Output the [x, y] coordinate of the center of the cell containing the given text.  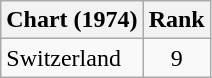
9 [176, 58]
Chart (1974) [72, 20]
Rank [176, 20]
Switzerland [72, 58]
